Capture the cell that displays the provided text and extract its [x, y] central coordinate. 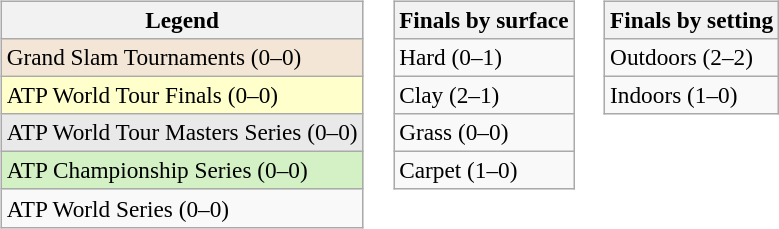
Clay (2–1) [484, 95]
ATP Championship Series (0–0) [182, 171]
ATP World Series (0–0) [182, 208]
Grand Slam Tournaments (0–0) [182, 57]
Carpet (1–0) [484, 171]
Hard (0–1) [484, 57]
ATP World Tour Masters Series (0–0) [182, 133]
Indoors (1–0) [692, 95]
Finals by surface [484, 20]
ATP World Tour Finals (0–0) [182, 95]
Grass (0–0) [484, 133]
Finals by setting [692, 20]
Outdoors (2–2) [692, 57]
Legend [182, 20]
